Extract the [x, y] coordinate from the center of the cell holding the provided text.  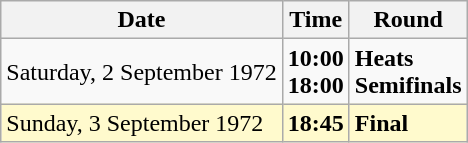
Sunday, 3 September 1972 [142, 123]
18:45 [316, 123]
Time [316, 20]
Date [142, 20]
10:0018:00 [316, 72]
Final [408, 123]
Round [408, 20]
Saturday, 2 September 1972 [142, 72]
HeatsSemifinals [408, 72]
